Scan for the cell matching the given text and deliver its [x, y] coordinate at center. 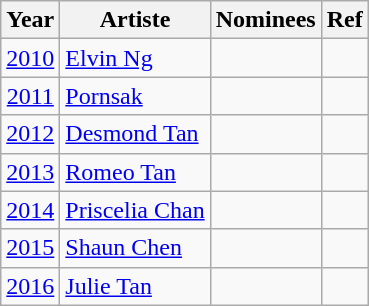
2013 [30, 172]
2014 [30, 210]
2016 [30, 286]
Shaun Chen [135, 248]
2012 [30, 134]
Year [30, 20]
Artiste [135, 20]
2015 [30, 248]
Elvin Ng [135, 58]
Ref [344, 20]
Desmond Tan [135, 134]
2011 [30, 96]
Priscelia Chan [135, 210]
Julie Tan [135, 286]
Pornsak [135, 96]
2010 [30, 58]
Nominees [266, 20]
Romeo Tan [135, 172]
